Capture the cell that displays the provided text and extract its [x, y] central coordinate. 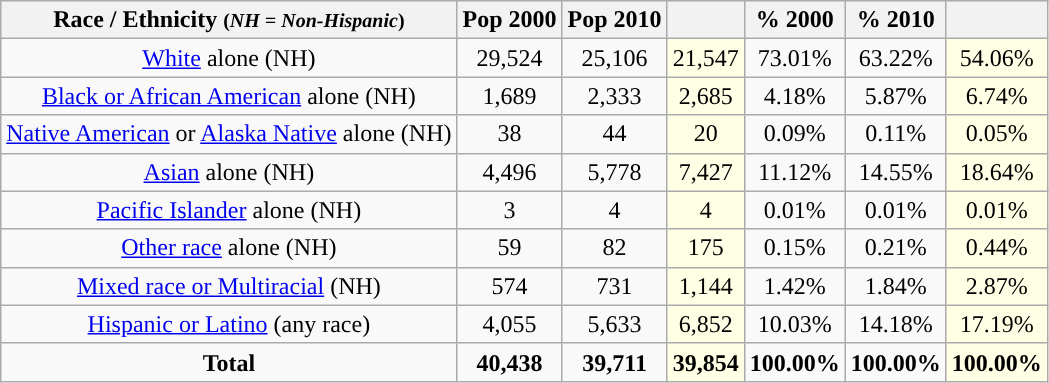
73.01% [794, 58]
5.87% [896, 96]
4,496 [510, 172]
0.44% [996, 248]
5,633 [614, 324]
6.74% [996, 96]
% 2000 [794, 20]
2.87% [996, 286]
Other race alone (NH) [229, 248]
1.42% [794, 286]
38 [510, 134]
59 [510, 248]
Pop 2010 [614, 20]
17.19% [996, 324]
Pop 2000 [510, 20]
6,852 [706, 324]
44 [614, 134]
Hispanic or Latino (any race) [229, 324]
Native American or Alaska Native alone (NH) [229, 134]
7,427 [706, 172]
2,685 [706, 96]
29,524 [510, 58]
White alone (NH) [229, 58]
39,854 [706, 362]
54.06% [996, 58]
574 [510, 286]
4,055 [510, 324]
% 2010 [896, 20]
14.18% [896, 324]
4.18% [794, 96]
21,547 [706, 58]
40,438 [510, 362]
20 [706, 134]
0.09% [794, 134]
1,689 [510, 96]
2,333 [614, 96]
14.55% [896, 172]
1.84% [896, 286]
Pacific Islander alone (NH) [229, 210]
3 [510, 210]
Mixed race or Multiracial (NH) [229, 286]
0.21% [896, 248]
39,711 [614, 362]
Total [229, 362]
25,106 [614, 58]
63.22% [896, 58]
731 [614, 286]
18.64% [996, 172]
175 [706, 248]
11.12% [794, 172]
Race / Ethnicity (NH = Non-Hispanic) [229, 20]
1,144 [706, 286]
5,778 [614, 172]
82 [614, 248]
0.11% [896, 134]
0.15% [794, 248]
0.05% [996, 134]
Asian alone (NH) [229, 172]
10.03% [794, 324]
Black or African American alone (NH) [229, 96]
